Scan for the cell matching the given text and deliver its [X, Y] coordinate at center. 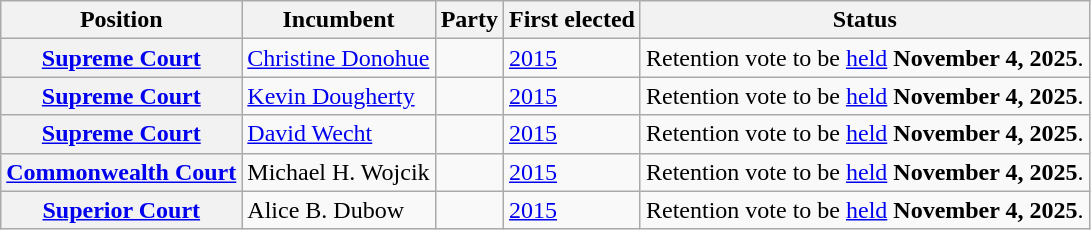
Michael H. Wojcik [338, 172]
First elected [572, 20]
Alice B. Dubow [338, 210]
Incumbent [338, 20]
Position [122, 20]
Kevin Dougherty [338, 96]
Superior Court [122, 210]
Commonwealth Court [122, 172]
Party [469, 20]
Status [864, 20]
David Wecht [338, 134]
Christine Donohue [338, 58]
